Determine the (x, y) coordinate at the center of the cell enclosing the given text.  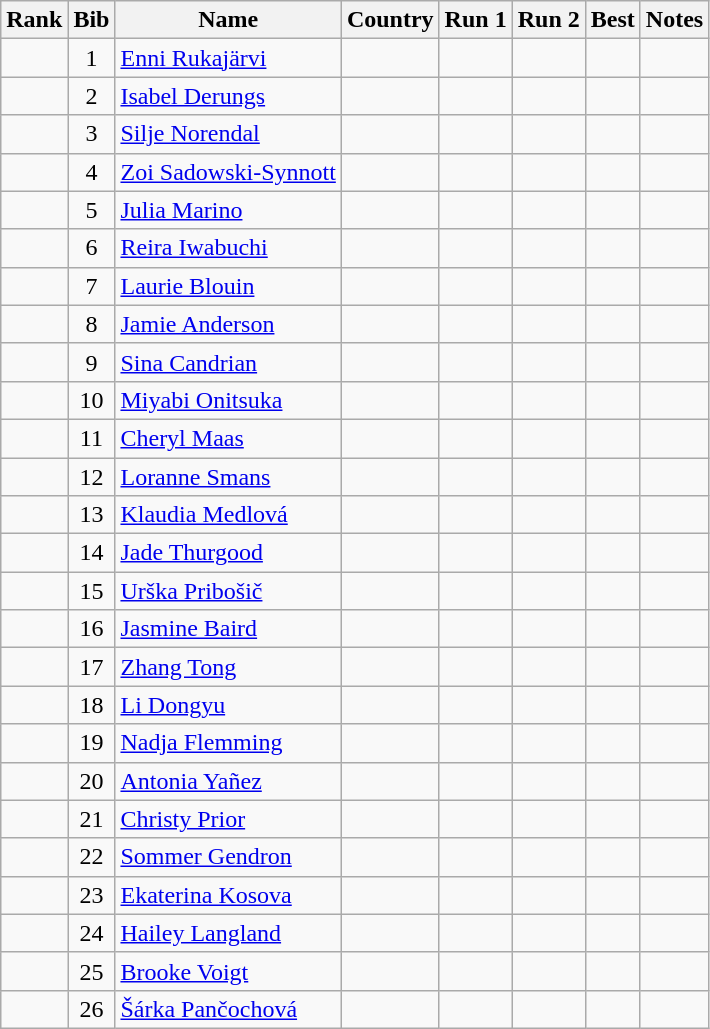
Country (390, 20)
Isabel Derungs (228, 96)
8 (92, 324)
Zhang Tong (228, 667)
Ekaterina Kosova (228, 895)
2 (92, 96)
26 (92, 1009)
13 (92, 515)
Cheryl Maas (228, 438)
Christy Prior (228, 819)
16 (92, 629)
25 (92, 971)
Loranne Smans (228, 477)
23 (92, 895)
10 (92, 400)
Jasmine Baird (228, 629)
Sina Candrian (228, 362)
Brooke Voigt (228, 971)
9 (92, 362)
Antonia Yañez (228, 781)
Miyabi Onitsuka (228, 400)
Silje Norendal (228, 134)
6 (92, 248)
12 (92, 477)
24 (92, 933)
Best (612, 20)
20 (92, 781)
Enni Rukajärvi (228, 58)
Klaudia Medlová (228, 515)
21 (92, 819)
Julia Marino (228, 210)
4 (92, 172)
Reira Iwabuchi (228, 248)
Bib (92, 20)
Li Dongyu (228, 705)
Zoi Sadowski-Synnott (228, 172)
5 (92, 210)
Šárka Pančochová (228, 1009)
1 (92, 58)
Notes (674, 20)
11 (92, 438)
18 (92, 705)
Hailey Langland (228, 933)
Rank (34, 20)
Sommer Gendron (228, 857)
Run 1 (476, 20)
7 (92, 286)
Laurie Blouin (228, 286)
Jamie Anderson (228, 324)
Urška Pribošič (228, 591)
Run 2 (548, 20)
Name (228, 20)
3 (92, 134)
22 (92, 857)
15 (92, 591)
19 (92, 743)
Nadja Flemming (228, 743)
17 (92, 667)
Jade Thurgood (228, 553)
14 (92, 553)
